Return the (X, Y) coordinate for the center point of the cell that contains the specified text.  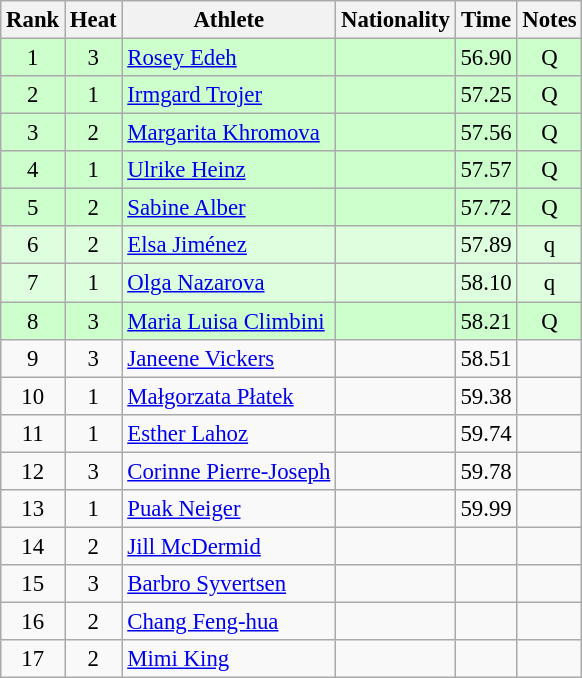
6 (33, 245)
59.78 (486, 471)
Margarita Khromova (229, 133)
57.57 (486, 170)
16 (33, 621)
Chang Feng-hua (229, 621)
Barbro Syvertsen (229, 584)
7 (33, 283)
57.72 (486, 208)
Rosey Edeh (229, 58)
15 (33, 584)
8 (33, 321)
Ulrike Heinz (229, 170)
Elsa Jiménez (229, 245)
Notes (550, 20)
Mimi King (229, 659)
59.99 (486, 509)
9 (33, 358)
Janeene Vickers (229, 358)
10 (33, 396)
Małgorzata Płatek (229, 396)
57.25 (486, 95)
Maria Luisa Climbini (229, 321)
58.51 (486, 358)
58.10 (486, 283)
Esther Lahoz (229, 433)
11 (33, 433)
17 (33, 659)
59.74 (486, 433)
Irmgard Trojer (229, 95)
Olga Nazarova (229, 283)
Nationality (396, 20)
14 (33, 546)
Athlete (229, 20)
5 (33, 208)
Heat (94, 20)
57.89 (486, 245)
12 (33, 471)
Corinne Pierre-Joseph (229, 471)
13 (33, 509)
Jill McDermid (229, 546)
Rank (33, 20)
Time (486, 20)
4 (33, 170)
58.21 (486, 321)
59.38 (486, 396)
57.56 (486, 133)
Sabine Alber (229, 208)
Puak Neiger (229, 509)
56.90 (486, 58)
